For the text-containing cell, return its midpoint in [x, y] coordinate format. 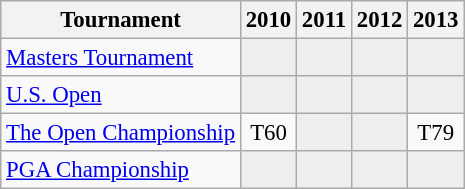
U.S. Open [121, 95]
PGA Championship [121, 170]
Tournament [121, 20]
Masters Tournament [121, 58]
T60 [268, 133]
The Open Championship [121, 133]
T79 [436, 133]
2013 [436, 20]
2011 [324, 20]
2010 [268, 20]
2012 [379, 20]
